Search for the cell housing the specified text and yield its [x, y] center coordinate. 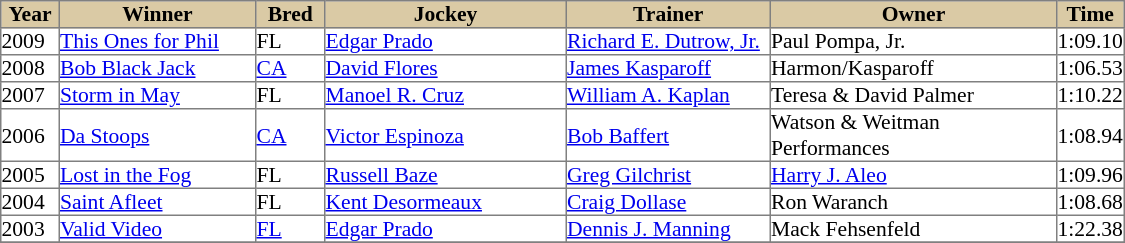
David Flores [446, 68]
Ron Waranch [913, 202]
Harmon/Kasparoff [913, 68]
2008 [30, 68]
Bred [290, 14]
Lost in the Fog [157, 174]
2006 [30, 135]
Storm in May [157, 96]
Da Stoops [157, 135]
Victor Espinoza [446, 135]
Russell Baze [446, 174]
1:08.94 [1090, 135]
Time [1090, 14]
Craig Dollase [668, 202]
Kent Desormeaux [446, 202]
1:10.22 [1090, 96]
2004 [30, 202]
William A. Kaplan [668, 96]
Bob Black Jack [157, 68]
Mack Fehsenfeld [913, 228]
Teresa & David Palmer [913, 96]
2005 [30, 174]
1:22.38 [1090, 228]
2007 [30, 96]
Manoel R. Cruz [446, 96]
Greg Gilchrist [668, 174]
2003 [30, 228]
Trainer [668, 14]
Harry J. Aleo [913, 174]
Valid Video [157, 228]
Bob Baffert [668, 135]
1:09.96 [1090, 174]
Owner [913, 14]
This Ones for Phil [157, 42]
1:09.10 [1090, 42]
Winner [157, 14]
1:08.68 [1090, 202]
Saint Afleet [157, 202]
Paul Pompa, Jr. [913, 42]
2009 [30, 42]
1:06.53 [1090, 68]
Year [30, 14]
Watson & Weitman Performances [913, 135]
Jockey [446, 14]
James Kasparoff [668, 68]
Dennis J. Manning [668, 228]
Richard E. Dutrow, Jr. [668, 42]
